Capture the cell that displays the provided text and extract its (X, Y) central coordinate. 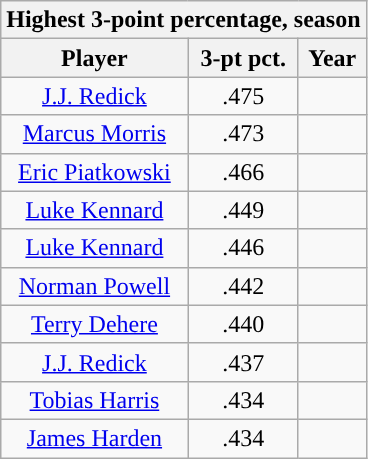
.446 (243, 248)
Marcus Morris (94, 134)
Tobias Harris (94, 400)
3-pt pct. (243, 58)
.473 (243, 134)
Highest 3-point percentage, season (184, 20)
.475 (243, 96)
Year (332, 58)
Terry Dehere (94, 324)
Player (94, 58)
.466 (243, 172)
.442 (243, 286)
Eric Piatkowski (94, 172)
.437 (243, 362)
.440 (243, 324)
James Harden (94, 438)
.449 (243, 210)
Norman Powell (94, 286)
